Detect which cell encompasses the target text, then output its [X, Y] center coordinate. 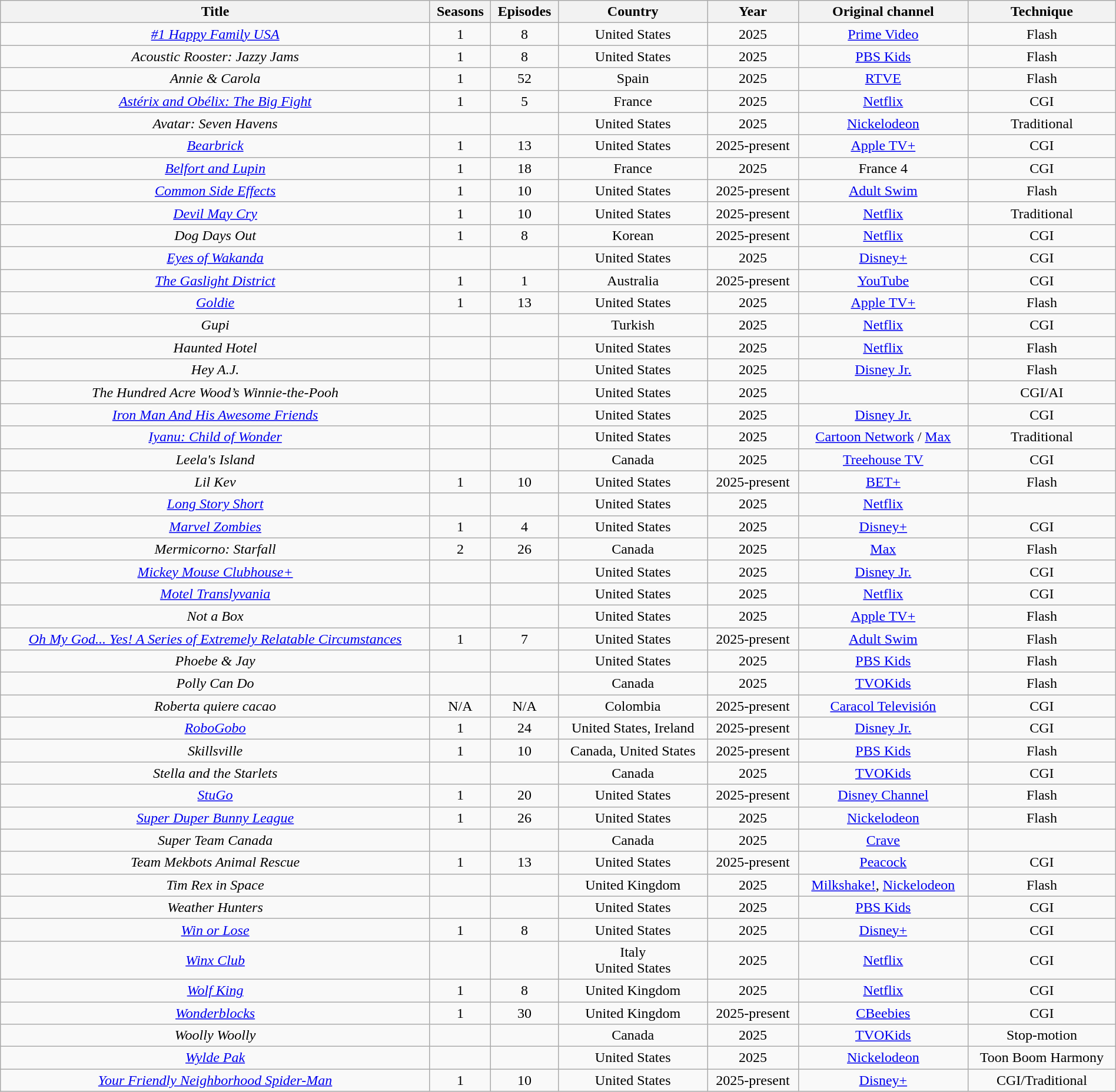
Weather Hunters [215, 907]
Korean [633, 235]
Colombia [633, 706]
Woolly Woolly [215, 1036]
CGI/Traditional [1042, 1080]
CBeebies [883, 1013]
Roberta quiere cacao [215, 706]
Wonderblocks [215, 1013]
Technique [1042, 12]
Peacock [883, 863]
Belfort and Lupin [215, 168]
Episodes [524, 12]
Crave [883, 840]
StuGo [215, 795]
Original channel [883, 12]
30 [524, 1013]
Toon Boom Harmony [1042, 1058]
Cartoon Network / Max [883, 437]
Stop-motion [1042, 1036]
Winx Club [215, 960]
Dog Days Out [215, 235]
The Hundred Acre Wood’s Winnie-the-Pooh [215, 392]
Canada, United States [633, 751]
Super Team Canada [215, 840]
Turkish [633, 325]
Acoustic Rooster: Jazzy Jams [215, 56]
CGI/AI [1042, 392]
Annie & Carola [215, 79]
5 [524, 101]
Goldie [215, 303]
Tim Rex in Space [215, 885]
2 [460, 549]
7 [524, 638]
Milkshake!, Nickelodeon [883, 885]
Team Mekbots Animal Rescue [215, 863]
Astérix and Obélix: The Big Fight [215, 101]
18 [524, 168]
Treehouse TV [883, 460]
Mermicorno: Starfall [215, 549]
Devil May Cry [215, 213]
Wolf King [215, 990]
Avatar: Seven Havens [215, 124]
Max [883, 549]
Title [215, 12]
Stella and the Starlets [215, 773]
Gupi [215, 325]
52 [524, 79]
Hey A.J. [215, 370]
BET+ [883, 482]
Super Duper Bunny League [215, 818]
Wylde Pak [215, 1058]
4 [524, 527]
United States, Ireland [633, 728]
Long Story Short [215, 504]
Motel Translyvania [215, 594]
The Gaslight District [215, 281]
24 [524, 728]
Caracol Televisión [883, 706]
ItalyUnited States [633, 960]
Country [633, 12]
Seasons [460, 12]
Leela's Island [215, 460]
RoboGobo [215, 728]
Year [753, 12]
Eyes of Wakanda [215, 258]
Bearbrick [215, 146]
Lil Kev [215, 482]
20 [524, 795]
Australia [633, 281]
France 4 [883, 168]
Haunted Hotel [215, 348]
Skillsville [215, 751]
Not a Box [215, 616]
YouTube [883, 281]
Oh My God... Yes! A Series of Extremely Relatable Circumstances [215, 638]
RTVE [883, 79]
Win or Lose [215, 930]
Mickey Mouse Clubhouse+ [215, 571]
Disney Channel [883, 795]
Phoebe & Jay [215, 661]
Your Friendly Neighborhood Spider-Man [215, 1080]
Iyanu: Child of Wonder [215, 437]
#1 Happy Family USA [215, 34]
Common Side Effects [215, 191]
Prime Video [883, 34]
Polly Can Do [215, 684]
Spain [633, 79]
Marvel Zombies [215, 527]
Iron Man And His Awesome Friends [215, 415]
